Find where the given text appears and provide that cell's center as [x, y] coordinate. 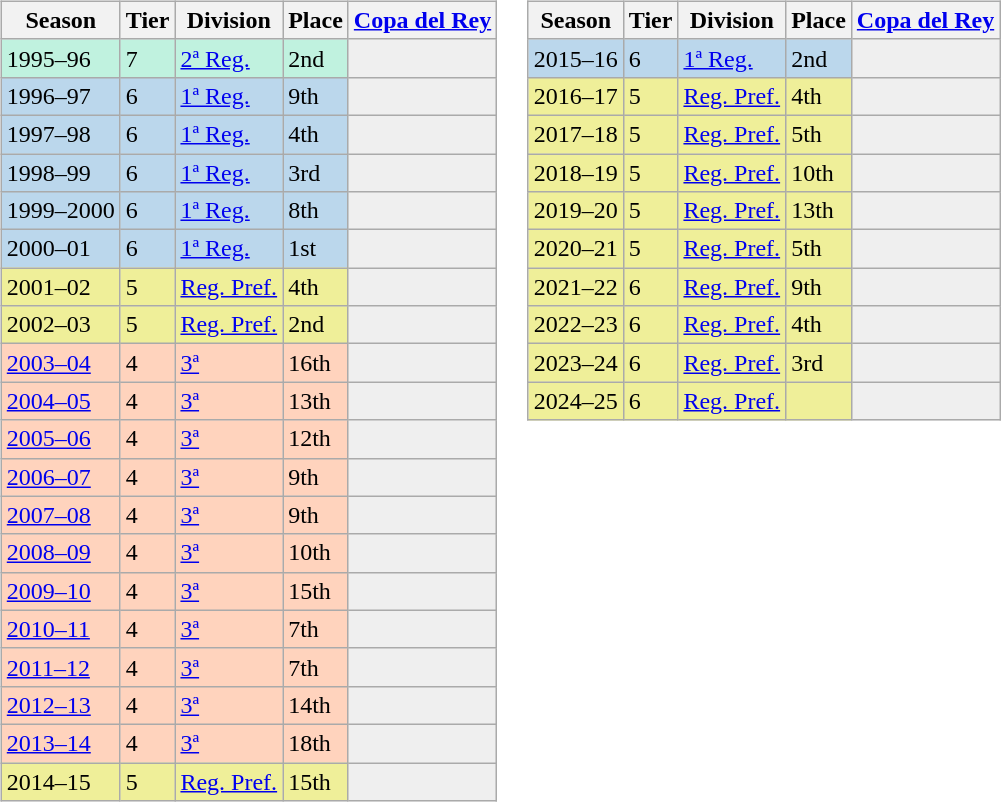
1997–98 [60, 134]
14th [316, 705]
2012–13 [60, 705]
2006–07 [60, 477]
2ª Reg. [229, 58]
2004–05 [60, 401]
2010–11 [60, 629]
2005–06 [60, 439]
7 [148, 58]
1998–99 [60, 173]
2009–10 [60, 591]
2020–21 [576, 249]
2015–16 [576, 58]
2018–19 [576, 173]
1995–96 [60, 58]
2024–25 [576, 401]
2011–12 [60, 667]
16th [316, 363]
2008–09 [60, 553]
2003–04 [60, 363]
2019–20 [576, 211]
2002–03 [60, 325]
1996–97 [60, 96]
1st [316, 249]
18th [316, 743]
2017–18 [576, 134]
2014–15 [60, 781]
2023–24 [576, 363]
12th [316, 439]
2007–08 [60, 515]
2001–02 [60, 287]
2021–22 [576, 287]
2016–17 [576, 96]
1999–2000 [60, 211]
2013–14 [60, 743]
2022–23 [576, 325]
2000–01 [60, 249]
8th [316, 211]
